For the text-containing cell, return its midpoint in (X, Y) coordinate format. 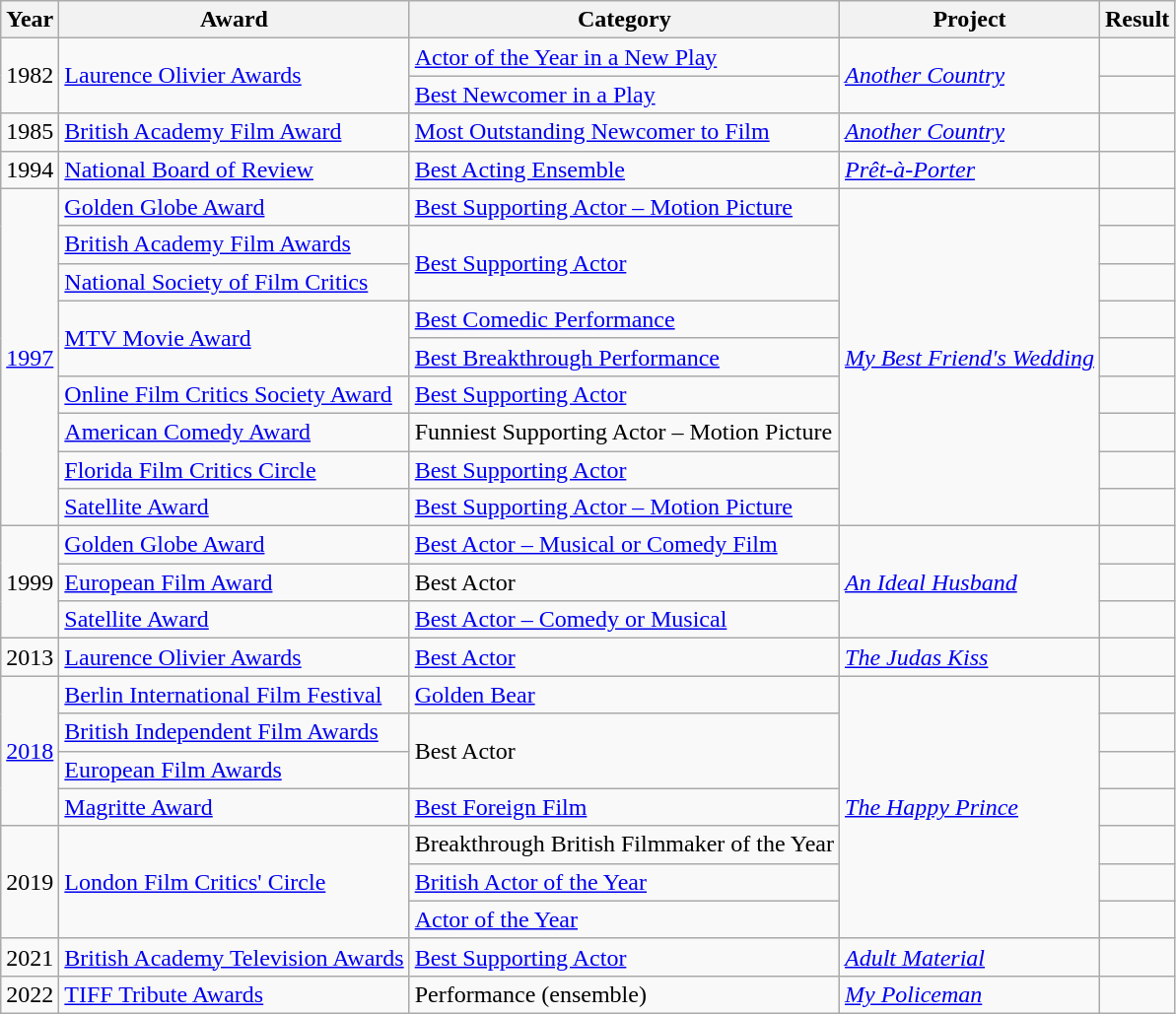
Berlin International Film Festival (235, 695)
Online Film Critics Society Award (235, 394)
Most Outstanding Newcomer to Film (624, 132)
2021 (30, 957)
2013 (30, 657)
The Judas Kiss (970, 657)
1997 (30, 357)
An Ideal Husband (970, 582)
2022 (30, 994)
British Academy Television Awards (235, 957)
My Best Friend's Wedding (970, 357)
Best Actor – Comedy or Musical (624, 620)
British Academy Film Award (235, 132)
Magritte Award (235, 807)
London Film Critics' Circle (235, 882)
Best Breakthrough Performance (624, 357)
1982 (30, 76)
Result (1137, 20)
Performance (ensemble) (624, 994)
2018 (30, 751)
1999 (30, 582)
My Policeman (970, 994)
Actor of the Year in a New Play (624, 57)
National Board of Review (235, 169)
Category (624, 20)
Best Newcomer in a Play (624, 95)
American Comedy Award (235, 432)
Year (30, 20)
Best Acting Ensemble (624, 169)
Golden Bear (624, 695)
Best Actor – Musical or Comedy Film (624, 545)
2019 (30, 882)
British Academy Film Awards (235, 244)
British Independent Film Awards (235, 732)
Adult Material (970, 957)
Funniest Supporting Actor – Motion Picture (624, 432)
National Society of Film Critics (235, 282)
European Film Award (235, 582)
Award (235, 20)
European Film Awards (235, 770)
TIFF Tribute Awards (235, 994)
Project (970, 20)
Best Comedic Performance (624, 319)
Prêt-à-Porter (970, 169)
Best Foreign Film (624, 807)
MTV Movie Award (235, 338)
1994 (30, 169)
Breakthrough British Filmmaker of the Year (624, 845)
The Happy Prince (970, 807)
Florida Film Critics Circle (235, 470)
Actor of the Year (624, 919)
British Actor of the Year (624, 882)
1985 (30, 132)
